Detect which cell encompasses the target text, then output its [x, y] center coordinate. 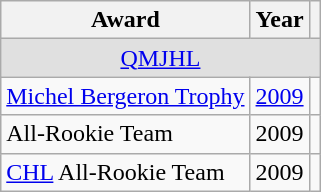
QMJHL [160, 58]
CHL All-Rookie Team [126, 172]
All-Rookie Team [126, 134]
Michel Bergeron Trophy [126, 96]
Year [280, 20]
Award [126, 20]
